Pinpoint the cell where the given text exists, returning its (x, y) midpoint coordinate. 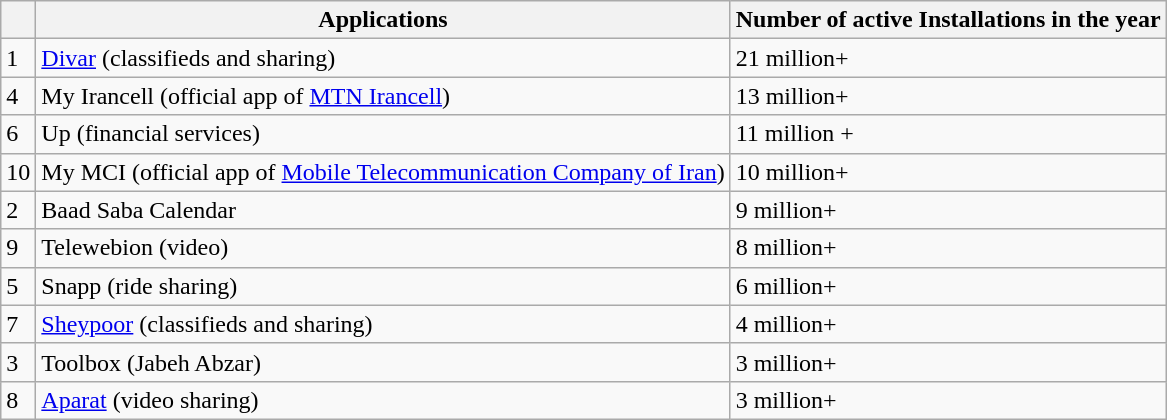
6 (18, 134)
Baad Saba Calendar (383, 210)
9 (18, 248)
10 million+ (948, 172)
8 million+ (948, 248)
1 (18, 58)
11 million + (948, 134)
5 (18, 286)
Number of active Installations in the year (948, 20)
7 (18, 324)
Up (financial services) (383, 134)
10 (18, 172)
Applications (383, 20)
Sheypoor (classifieds and sharing) (383, 324)
Divar (classifieds and sharing) (383, 58)
3 (18, 362)
21 million+ (948, 58)
6 million+ (948, 286)
13 million+ (948, 96)
Snapp (ride sharing) (383, 286)
Toolbox (Jabeh Abzar) (383, 362)
9 million+ (948, 210)
My MCI (official app of Mobile Telecommunication Company of Iran) (383, 172)
2 (18, 210)
Telewebion (video) (383, 248)
My Irancell (official app of MTN Irancell) (383, 96)
4 (18, 96)
8 (18, 400)
4 million+ (948, 324)
Aparat (video sharing) (383, 400)
